Return the [X, Y] coordinate for the center point of the cell that contains the specified text.  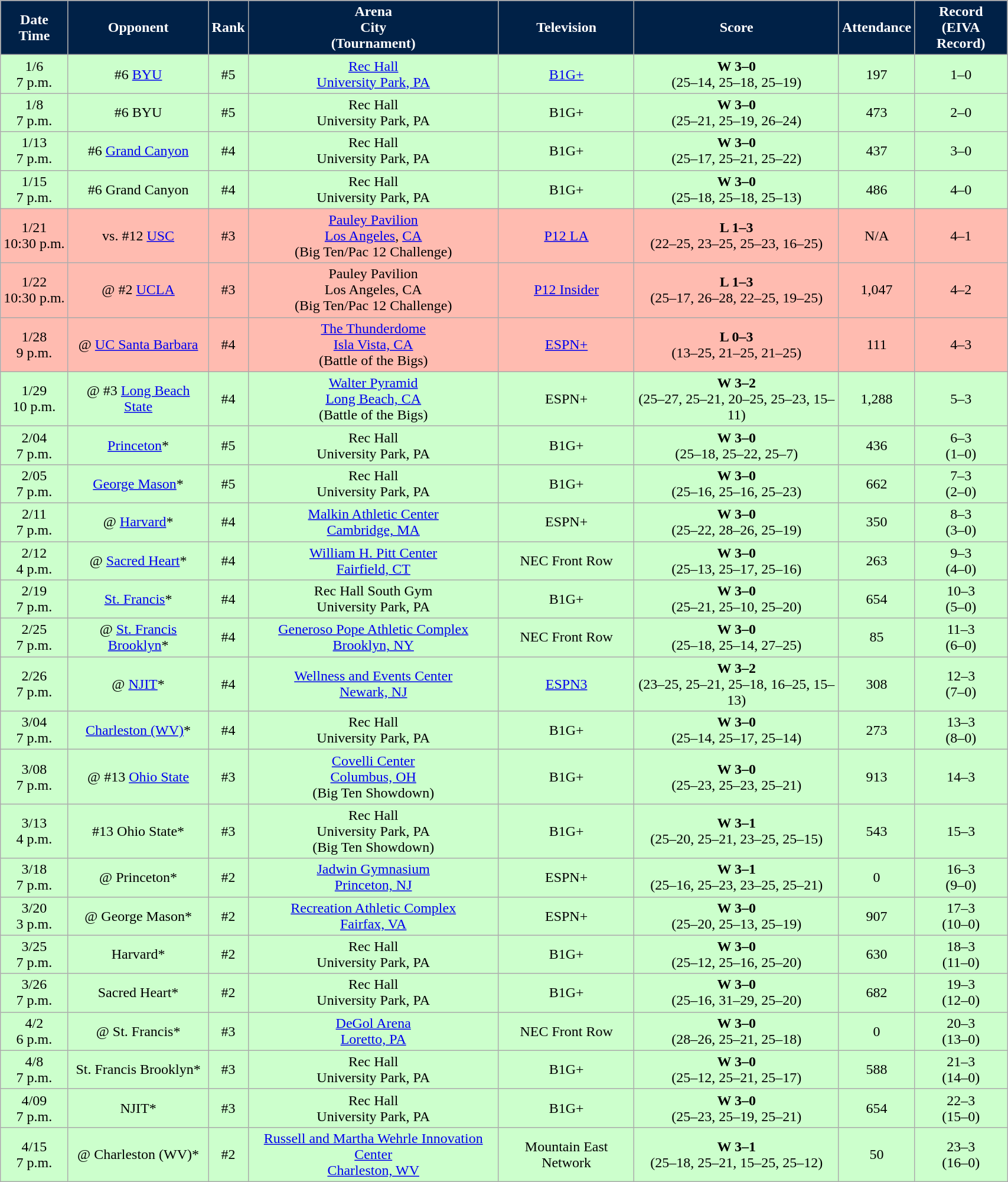
263 [876, 560]
W 3–0(25–14, 25–17, 25–14) [736, 730]
6–3(1–0) [961, 445]
ESPN3 [566, 684]
9–3(4–0) [961, 560]
Opponent [138, 28]
630 [876, 955]
Record(EIVA Record) [961, 28]
St. Francis Brooklyn* [138, 1069]
N/A [876, 236]
Rec HallUniversity Park, PA(Big Ten Showdown) [373, 831]
L 0–3(13–25, 21–25, 21–25) [736, 344]
@ #2 UCLA [138, 290]
5–3 [961, 399]
W 3–0(25–22, 28–26, 25–19) [736, 522]
1/137 p.m. [34, 151]
1/2110:30 p.m. [34, 236]
W 3–0(25–18, 25–22, 25–7) [736, 445]
Mountain East Network [566, 1154]
W 3–1(25–18, 25–21, 15–25, 25–12) [736, 1154]
@ #3 Long Beach State [138, 399]
P12 Insider [566, 290]
4/26 p.m. [34, 1031]
3/203 p.m. [34, 916]
437 [876, 151]
3/187 p.m. [34, 878]
W 3–1(25–16, 25–23, 23–25, 25–21) [736, 878]
1/157 p.m. [34, 189]
8–3(3–0) [961, 522]
Television [566, 28]
1/87 p.m. [34, 112]
L 1–3(22–25, 23–25, 25–23, 16–25) [736, 236]
273 [876, 730]
1,047 [876, 290]
1–0 [961, 74]
W 3–0(25–14, 25–18, 25–19) [736, 74]
22–3(15–0) [961, 1108]
2/117 p.m. [34, 522]
Harvard* [138, 955]
473 [876, 112]
7–3(2–0) [961, 483]
W 3–0(28–26, 25–21, 25–18) [736, 1031]
662 [876, 483]
486 [876, 189]
W 3–0(25–17, 25–21, 25–22) [736, 151]
4–0 [961, 189]
W 3–0(25–16, 31–29, 25–20) [736, 992]
4/87 p.m. [34, 1069]
ArenaCity(Tournament) [373, 28]
George Mason* [138, 483]
2–0 [961, 112]
1/67 p.m. [34, 74]
@ #13 Ohio State [138, 777]
NJIT* [138, 1108]
W 3–0(25–21, 25–19, 26–24) [736, 112]
913 [876, 777]
DeGol ArenaLoretto, PA [373, 1031]
85 [876, 638]
Score [736, 28]
W 3–0(25–13, 25–17, 25–16) [736, 560]
682 [876, 992]
1,288 [876, 399]
Generoso Pope Athletic ComplexBrooklyn, NY [373, 638]
W 3–1(25–20, 25–21, 23–25, 25–15) [736, 831]
1/289 p.m. [34, 344]
2/124 p.m. [34, 560]
17–3(10–0) [961, 916]
@ Sacred Heart* [138, 560]
Rank [228, 28]
18–3(11–0) [961, 955]
W 3–2(23–25, 25–21, 25–18, 16–25, 15–13) [736, 684]
2/267 p.m. [34, 684]
Russell and Martha Wehrle Innovation CenterCharleston, WV [373, 1154]
@ St. Francis* [138, 1031]
4–2 [961, 290]
3–0 [961, 151]
@ George Mason* [138, 916]
L 1–3(25–17, 26–28, 22–25, 19–25) [736, 290]
@ Harvard* [138, 522]
3/257 p.m. [34, 955]
The ThunderdomeIsla Vista, CA(Battle of the Bigs) [373, 344]
16–3(9–0) [961, 878]
@ NJIT* [138, 684]
Walter PyramidLong Beach, CA(Battle of the Bigs) [373, 399]
William H. Pitt CenterFairfield, CT [373, 560]
Malkin Athletic CenterCambridge, MA [373, 522]
W 3–0(25–16, 25–16, 25–23) [736, 483]
Attendance [876, 28]
St. Francis* [138, 599]
Jadwin GymnasiumPrinceton, NJ [373, 878]
@ St. Francis Brooklyn* [138, 638]
Sacred Heart* [138, 992]
W 3–0(25–23, 25–23, 25–21) [736, 777]
23–3(16–0) [961, 1154]
P12 LA [566, 236]
4–3 [961, 344]
12–3(7–0) [961, 684]
W 3–0(25–12, 25–21, 25–17) [736, 1069]
Recreation Athletic ComplexFairfax, VA [373, 916]
2/047 p.m. [34, 445]
50 [876, 1154]
@ UC Santa Barbara [138, 344]
Charleston (WV)* [138, 730]
W 3–0(25–21, 25–10, 25–20) [736, 599]
3/047 p.m. [34, 730]
W 3–0(25–18, 25–14, 27–25) [736, 638]
2/197 p.m. [34, 599]
3/087 p.m. [34, 777]
Covelli CenterColumbus, OH(Big Ten Showdown) [373, 777]
#13 Ohio State* [138, 831]
W 3–0(25–23, 25–19, 25–21) [736, 1108]
907 [876, 916]
Wellness and Events CenterNewark, NJ [373, 684]
W 3–0(25–18, 25–18, 25–13) [736, 189]
10–3(5–0) [961, 599]
111 [876, 344]
21–3(14–0) [961, 1069]
4/157 p.m. [34, 1154]
@ Princeton* [138, 878]
3/267 p.m. [34, 992]
W 3–2(25–27, 25–21, 20–25, 25–23, 15–11) [736, 399]
19–3(12–0) [961, 992]
588 [876, 1069]
Rec Hall South GymUniversity Park, PA [373, 599]
4/097 p.m. [34, 1108]
1/2910 p.m. [34, 399]
197 [876, 74]
14–3 [961, 777]
4–1 [961, 236]
DateTime [34, 28]
15–3 [961, 831]
308 [876, 684]
W 3–0(25–12, 25–16, 25–20) [736, 955]
13–3(8–0) [961, 730]
350 [876, 522]
W 3–0(25–20, 25–13, 25–19) [736, 916]
vs. #12 USC [138, 236]
@ Charleston (WV)* [138, 1154]
543 [876, 831]
20–3(13–0) [961, 1031]
1/2210:30 p.m. [34, 290]
11–3(6–0) [961, 638]
436 [876, 445]
Princeton* [138, 445]
2/057 p.m. [34, 483]
3/134 p.m. [34, 831]
2/257 p.m. [34, 638]
